Find where the given text appears and provide that cell's center as [X, Y] coordinate. 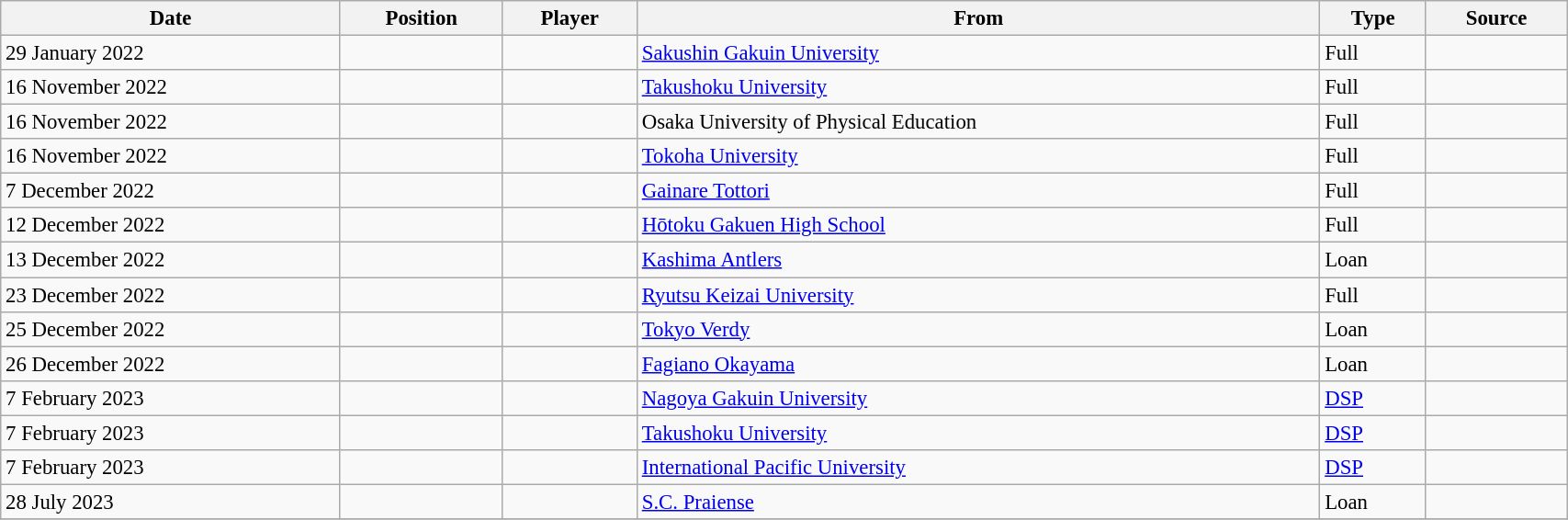
Fagiano Okayama [977, 364]
Nagoya Gakuin University [977, 398]
Osaka University of Physical Education [977, 122]
13 December 2022 [171, 260]
Tokoha University [977, 156]
Sakushin Gakuin University [977, 53]
Gainare Tottori [977, 191]
S.C. Praiense [977, 502]
International Pacific University [977, 468]
From [977, 18]
7 December 2022 [171, 191]
Source [1495, 18]
29 January 2022 [171, 53]
Date [171, 18]
Type [1373, 18]
25 December 2022 [171, 329]
12 December 2022 [171, 225]
23 December 2022 [171, 295]
28 July 2023 [171, 502]
Tokyo Verdy [977, 329]
Position [421, 18]
Hōtoku Gakuen High School [977, 225]
Kashima Antlers [977, 260]
26 December 2022 [171, 364]
Ryutsu Keizai University [977, 295]
Player [570, 18]
